For the text-containing cell, return its midpoint in [x, y] coordinate format. 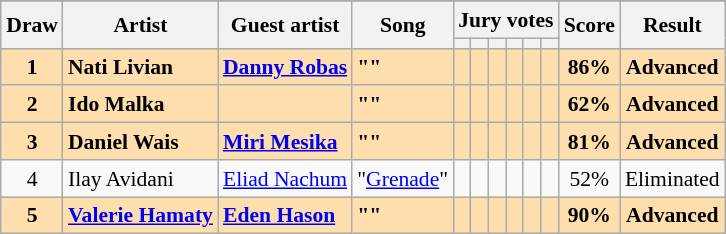
Artist [140, 24]
Danny Robas [285, 66]
5 [32, 216]
4 [32, 178]
90% [590, 216]
Result [672, 24]
Eden Hason [285, 216]
"Grenade" [402, 178]
Jury votes [506, 20]
Nati Livian [140, 66]
Ido Malka [140, 104]
62% [590, 104]
Miri Mesika [285, 142]
Ilay Avidani [140, 178]
Eliminated [672, 178]
86% [590, 66]
81% [590, 142]
Score [590, 24]
Valerie Hamaty [140, 216]
Eliad Nachum [285, 178]
Song [402, 24]
2 [32, 104]
52% [590, 178]
Daniel Wais [140, 142]
3 [32, 142]
Guest artist [285, 24]
Draw [32, 24]
1 [32, 66]
